Extract the [X, Y] coordinate from the center of the cell holding the provided text.  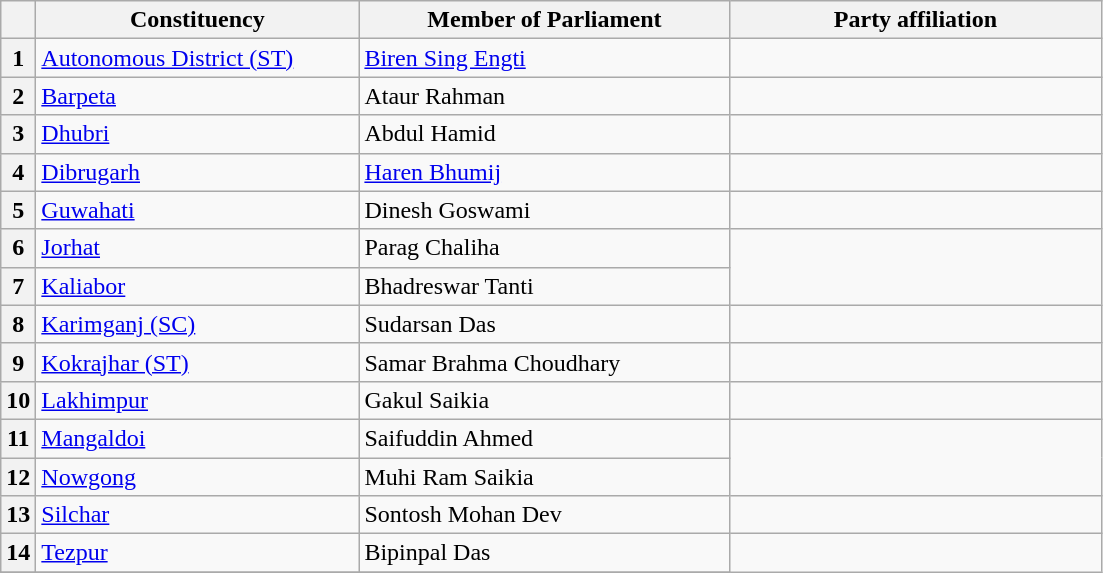
Kaliabor [198, 286]
Muhi Ram Saikia [544, 477]
Parag Chaliha [544, 248]
9 [18, 362]
Saifuddin Ahmed [544, 438]
8 [18, 324]
Guwahati [198, 210]
Sontosh Mohan Dev [544, 515]
2 [18, 96]
Lakhimpur [198, 400]
Nowgong [198, 477]
Karimganj (SC) [198, 324]
Silchar [198, 515]
Sudarsan Das [544, 324]
Biren Sing Engti [544, 58]
Dhubri [198, 134]
Bhadreswar Tanti [544, 286]
Kokrajhar (ST) [198, 362]
1 [18, 58]
Jorhat [198, 248]
Tezpur [198, 553]
4 [18, 172]
13 [18, 515]
Party affiliation [916, 20]
Member of Parliament [544, 20]
Mangaldoi [198, 438]
10 [18, 400]
Abdul Hamid [544, 134]
3 [18, 134]
Dibrugarh [198, 172]
Autonomous District (ST) [198, 58]
Dinesh Goswami [544, 210]
Constituency [198, 20]
Bipinpal Das [544, 553]
7 [18, 286]
5 [18, 210]
12 [18, 477]
11 [18, 438]
Ataur Rahman [544, 96]
Gakul Saikia [544, 400]
Barpeta [198, 96]
Samar Brahma Choudhary [544, 362]
Haren Bhumij [544, 172]
14 [18, 553]
6 [18, 248]
